Return (x, y) of the center of cell containing provided text 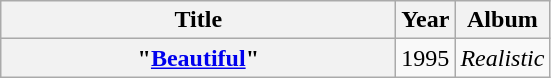
Album (502, 20)
"Beautiful" (198, 58)
Realistic (502, 58)
1995 (426, 58)
Title (198, 20)
Year (426, 20)
